Capture the cell that displays the provided text and extract its (X, Y) central coordinate. 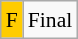
Final (50, 20)
F (12, 20)
